Locate the cell with the specified text and output its (x, y) center coordinate. 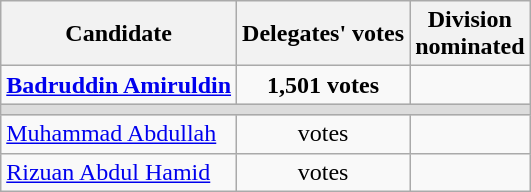
Delegates' votes (324, 34)
Division nominated (470, 34)
Rizuan Abdul Hamid (119, 172)
Badruddin Amiruldin (119, 85)
Muhammad Abdullah (119, 134)
1,501 votes (324, 85)
Candidate (119, 34)
